Search for the cell housing the specified text and yield its (x, y) center coordinate. 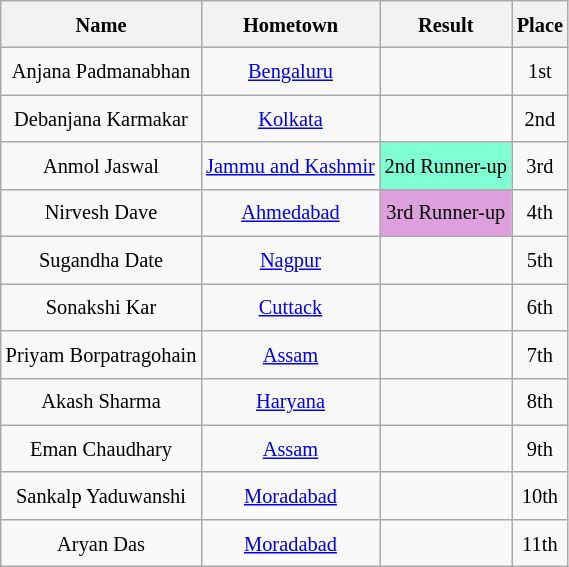
Place (540, 24)
Jammu and Kashmir (290, 166)
1st (540, 72)
Sonakshi Kar (102, 306)
5th (540, 260)
Debanjana Karmakar (102, 118)
Priyam Borpatragohain (102, 354)
8th (540, 402)
10th (540, 496)
Hometown (290, 24)
Name (102, 24)
2nd Runner-up (446, 166)
7th (540, 354)
3rd (540, 166)
Aryan Das (102, 542)
Akash Sharma (102, 402)
Kolkata (290, 118)
6th (540, 306)
3rd Runner-up (446, 212)
Sugandha Date (102, 260)
Sankalp Yaduwanshi (102, 496)
Nagpur (290, 260)
Anmol Jaswal (102, 166)
Haryana (290, 402)
Anjana Padmanabhan (102, 72)
4th (540, 212)
Nirvesh Dave (102, 212)
Ahmedabad (290, 212)
Eman Chaudhary (102, 448)
2nd (540, 118)
Result (446, 24)
11th (540, 542)
Cuttack (290, 306)
9th (540, 448)
Bengaluru (290, 72)
